Identify which cell holds the provided text, then report its [x, y] central coordinate. 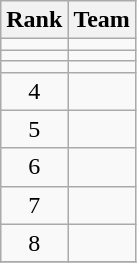
5 [34, 129]
4 [34, 91]
Rank [34, 20]
Team [102, 20]
6 [34, 167]
7 [34, 205]
8 [34, 243]
